Determine the [x, y] coordinate at the center of the cell enclosing the given text.  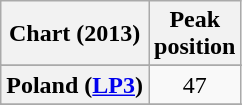
Chart (2013) [75, 34]
Poland (LP3) [75, 85]
47 [194, 85]
Peakposition [194, 34]
